Pinpoint the cell where the given text exists, returning its (X, Y) midpoint coordinate. 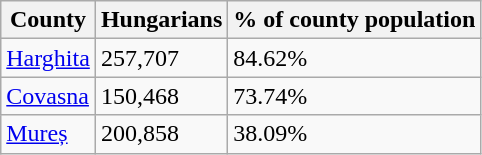
Harghita (48, 58)
73.74% (354, 96)
84.62% (354, 58)
Hungarians (161, 20)
Covasna (48, 96)
257,707 (161, 58)
38.09% (354, 134)
Mureș (48, 134)
% of county population (354, 20)
County (48, 20)
200,858 (161, 134)
150,468 (161, 96)
